Return (x, y) of the center of cell containing provided text 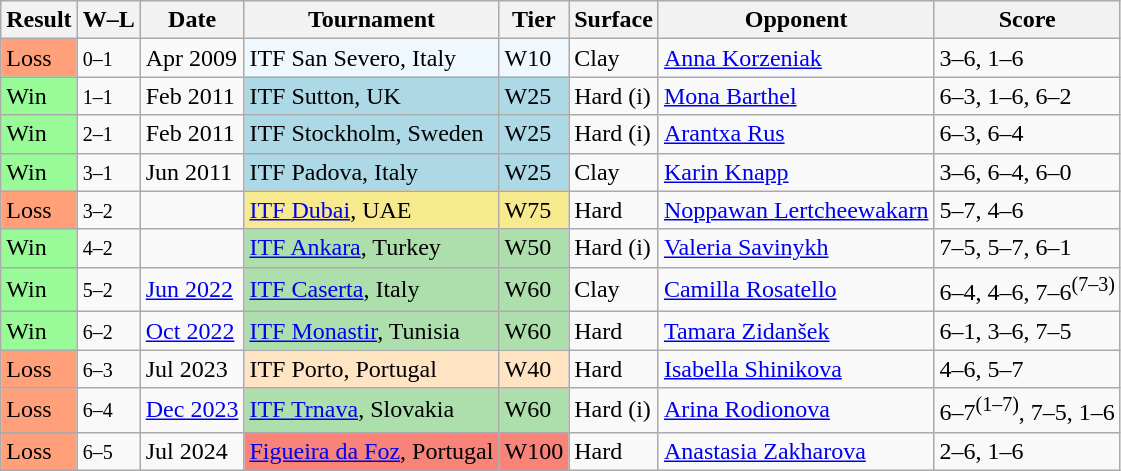
Arina Rodionova (796, 410)
3–1 (108, 172)
Karin Knapp (796, 172)
ITF Porto, Portugal (372, 369)
Mona Barthel (796, 96)
ITF Caserta, Italy (372, 290)
Score (1027, 20)
6–4, 4–6, 7–6(7–3) (1027, 290)
Valeria Savinykh (796, 248)
6–3, 1–6, 6–2 (1027, 96)
Figueira da Foz, Portugal (372, 451)
Jul 2023 (192, 369)
Tier (534, 20)
Tamara Zidanšek (796, 331)
2–6, 1–6 (1027, 451)
Opponent (796, 20)
Tournament (372, 20)
6–1, 3–6, 7–5 (1027, 331)
ITF San Severo, Italy (372, 58)
ITF Padova, Italy (372, 172)
Surface (614, 20)
Result (39, 20)
W40 (534, 369)
2–1 (108, 134)
6–2 (108, 331)
Anastasia Zakharova (796, 451)
Apr 2009 (192, 58)
6–3 (108, 369)
W100 (534, 451)
Dec 2023 (192, 410)
ITF Monastir, Tunisia (372, 331)
ITF Dubai, UAE (372, 210)
Date (192, 20)
6–3, 6–4 (1027, 134)
7–5, 5–7, 6–1 (1027, 248)
6–5 (108, 451)
ITF Ankara, Turkey (372, 248)
ITF Stockholm, Sweden (372, 134)
6–4 (108, 410)
1–1 (108, 96)
Camilla Rosatello (796, 290)
ITF Sutton, UK (372, 96)
3–6, 6–4, 6–0 (1027, 172)
Arantxa Rus (796, 134)
Anna Korzeniak (796, 58)
Isabella Shinikova (796, 369)
6–7(1–7), 7–5, 1–6 (1027, 410)
4–2 (108, 248)
Jun 2011 (192, 172)
3–6, 1–6 (1027, 58)
4–6, 5–7 (1027, 369)
Jul 2024 (192, 451)
3–2 (108, 210)
5–2 (108, 290)
W75 (534, 210)
Jun 2022 (192, 290)
Noppawan Lertcheewakarn (796, 210)
ITF Trnava, Slovakia (372, 410)
0–1 (108, 58)
W50 (534, 248)
W10 (534, 58)
5–7, 4–6 (1027, 210)
Oct 2022 (192, 331)
W–L (108, 20)
